Identify which cell holds the provided text, then report its (x, y) central coordinate. 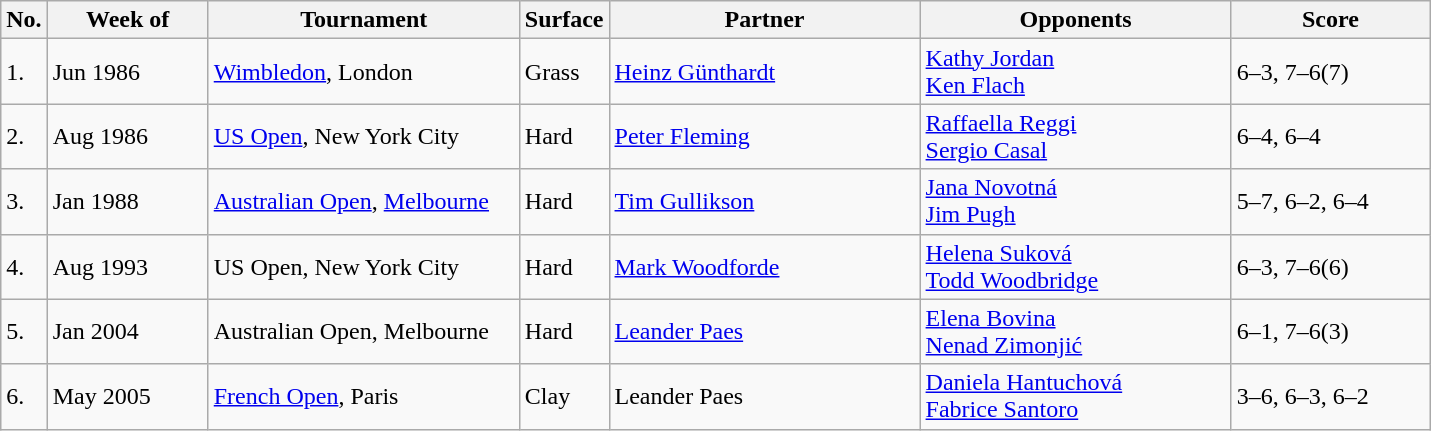
Jana Novotná Jim Pugh (1076, 202)
Raffaella Reggi Sergio Casal (1076, 136)
1. (24, 72)
Jun 1986 (128, 72)
Jan 2004 (128, 332)
Week of (128, 20)
Clay (564, 396)
Kathy Jordan Ken Flach (1076, 72)
No. (24, 20)
Jan 1988 (128, 202)
6–4, 6–4 (1330, 136)
Opponents (1076, 20)
Daniela Hantuchová Fabrice Santoro (1076, 396)
Elena Bovina Nenad Zimonjić (1076, 332)
Aug 1986 (128, 136)
Peter Fleming (764, 136)
Wimbledon, London (364, 72)
Partner (764, 20)
Tournament (364, 20)
6. (24, 396)
Aug 1993 (128, 266)
6–3, 7–6(7) (1330, 72)
Score (1330, 20)
May 2005 (128, 396)
French Open, Paris (364, 396)
6–1, 7–6(3) (1330, 332)
Tim Gullikson (764, 202)
Grass (564, 72)
2. (24, 136)
5. (24, 332)
Surface (564, 20)
4. (24, 266)
Heinz Günthardt (764, 72)
Mark Woodforde (764, 266)
5–7, 6–2, 6–4 (1330, 202)
Helena Suková Todd Woodbridge (1076, 266)
3. (24, 202)
3–6, 6–3, 6–2 (1330, 396)
6–3, 7–6(6) (1330, 266)
